For the text-containing cell, return its midpoint in [x, y] coordinate format. 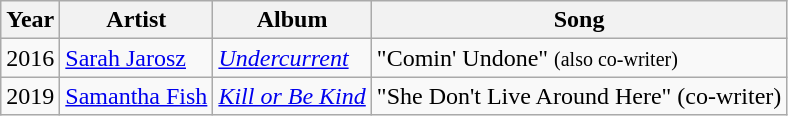
Song [579, 20]
Artist [136, 20]
Kill or Be Kind [292, 96]
"Comin' Undone" (also co-writer) [579, 58]
Samantha Fish [136, 96]
Sarah Jarosz [136, 58]
Year [30, 20]
Album [292, 20]
2016 [30, 58]
Undercurrent [292, 58]
"She Don't Live Around Here" (co-writer) [579, 96]
2019 [30, 96]
